From the cell containing the given text, extract its center point as [x, y] coordinate. 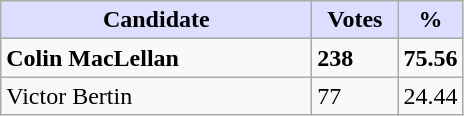
% [430, 20]
Candidate [156, 20]
238 [355, 58]
24.44 [430, 96]
Colin MacLellan [156, 58]
77 [355, 96]
Victor Bertin [156, 96]
Votes [355, 20]
75.56 [430, 58]
